Identify which cell holds the provided text, then report its [x, y] central coordinate. 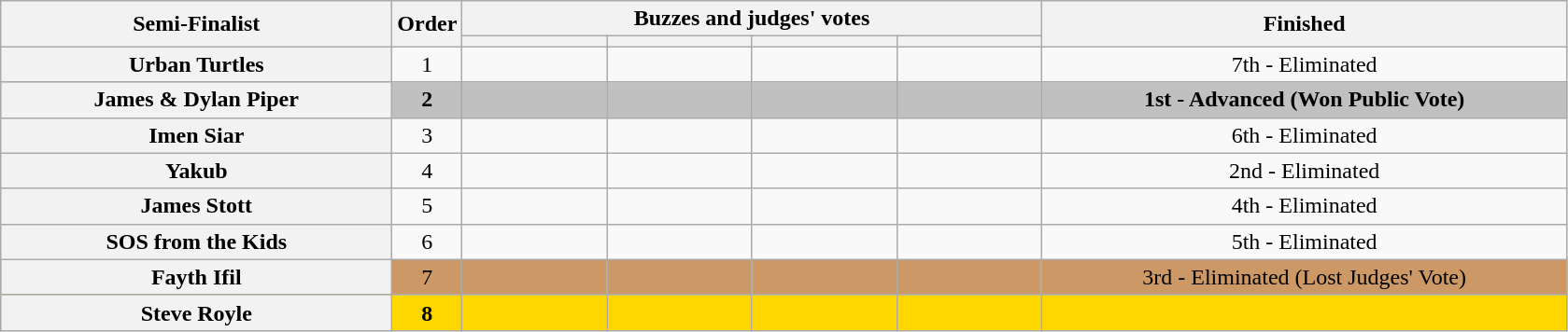
2 [428, 100]
Urban Turtles [196, 64]
James & Dylan Piper [196, 100]
8 [428, 312]
2nd - Eliminated [1304, 171]
Fayth Ifil [196, 277]
Semi-Finalist [196, 24]
1 [428, 64]
5th - Eliminated [1304, 242]
4 [428, 171]
4th - Eliminated [1304, 206]
Steve Royle [196, 312]
3rd - Eliminated (Lost Judges' Vote) [1304, 277]
7 [428, 277]
Buzzes and judges' votes [752, 19]
6 [428, 242]
Finished [1304, 24]
James Stott [196, 206]
7th - Eliminated [1304, 64]
SOS from the Kids [196, 242]
Order [428, 24]
5 [428, 206]
3 [428, 135]
Imen Siar [196, 135]
1st - Advanced (Won Public Vote) [1304, 100]
Yakub [196, 171]
6th - Eliminated [1304, 135]
